Determine the [X, Y] coordinate at the center of the cell enclosing the given text.  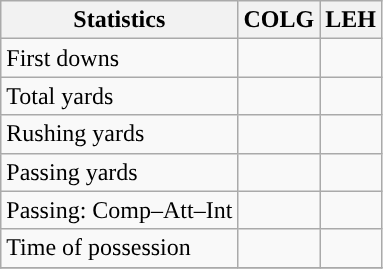
LEH [351, 20]
Total yards [120, 96]
Time of possession [120, 248]
Passing yards [120, 172]
Rushing yards [120, 134]
Statistics [120, 20]
COLG [279, 20]
First downs [120, 58]
Passing: Comp–Att–Int [120, 210]
